Output the [X, Y] coordinate of the center of the cell containing the given text.  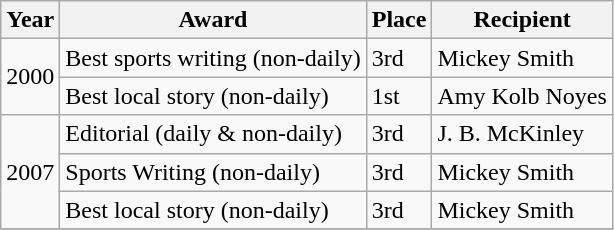
Best sports writing (non-daily) [213, 58]
Year [30, 20]
J. B. McKinley [522, 134]
Award [213, 20]
Sports Writing (non-daily) [213, 172]
Amy Kolb Noyes [522, 96]
Place [399, 20]
2007 [30, 172]
1st [399, 96]
2000 [30, 77]
Recipient [522, 20]
Editorial (daily & non-daily) [213, 134]
